Extract the (X, Y) coordinate from the center of the cell holding the provided text.  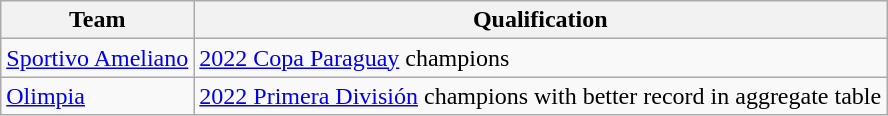
2022 Primera División champions with better record in aggregate table (540, 96)
Sportivo Ameliano (98, 58)
Team (98, 20)
Qualification (540, 20)
2022 Copa Paraguay champions (540, 58)
Olimpia (98, 96)
